Output the (X, Y) coordinate of the center of the cell containing the given text.  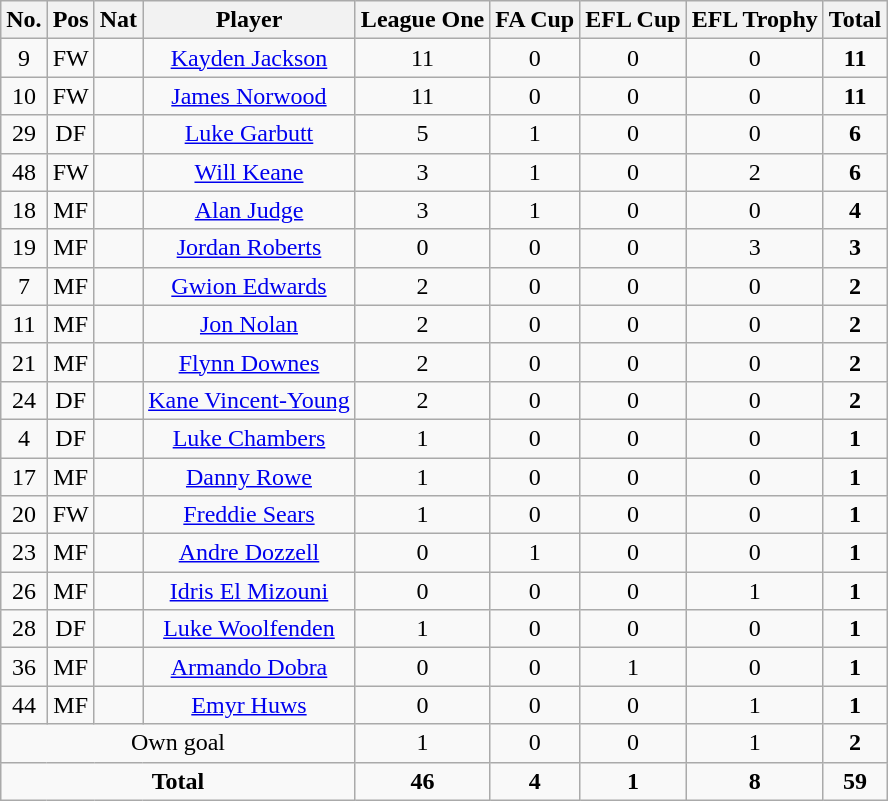
18 (24, 210)
9 (24, 58)
Gwion Edwards (250, 286)
44 (24, 705)
EFL Trophy (754, 20)
Andre Dozzell (250, 553)
League One (422, 20)
Kayden Jackson (250, 58)
Will Keane (250, 172)
Emyr Huws (250, 705)
Pos (70, 20)
7 (24, 286)
24 (24, 400)
Nat (118, 20)
10 (24, 96)
James Norwood (250, 96)
59 (855, 781)
Idris El Mizouni (250, 591)
8 (754, 781)
Own goal (178, 743)
23 (24, 553)
FA Cup (535, 20)
Jordan Roberts (250, 248)
46 (422, 781)
28 (24, 629)
Jon Nolan (250, 324)
48 (24, 172)
Player (250, 20)
Freddie Sears (250, 515)
Luke Garbutt (250, 134)
5 (422, 134)
36 (24, 667)
Flynn Downes (250, 362)
26 (24, 591)
20 (24, 515)
Danny Rowe (250, 477)
EFL Cup (633, 20)
No. (24, 20)
29 (24, 134)
Luke Woolfenden (250, 629)
21 (24, 362)
Kane Vincent-Young (250, 400)
Armando Dobra (250, 667)
19 (24, 248)
Luke Chambers (250, 438)
Alan Judge (250, 210)
17 (24, 477)
